Output the [X, Y] coordinate of the center of the cell containing the given text.  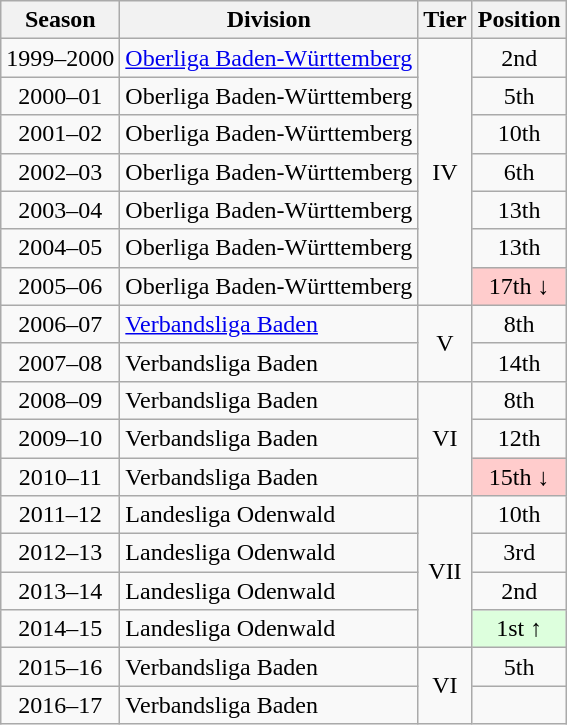
12th [519, 438]
1st ↑ [519, 629]
15th ↓ [519, 477]
2016–17 [60, 705]
6th [519, 172]
2000–01 [60, 96]
1999–2000 [60, 58]
Tier [446, 20]
2008–09 [60, 400]
2006–07 [60, 324]
17th ↓ [519, 286]
2004–05 [60, 248]
2007–08 [60, 362]
3rd [519, 553]
2001–02 [60, 134]
2005–06 [60, 286]
2010–11 [60, 477]
2014–15 [60, 629]
2013–14 [60, 591]
VII [446, 572]
Season [60, 20]
2015–16 [60, 667]
V [446, 343]
2012–13 [60, 553]
2009–10 [60, 438]
2003–04 [60, 210]
Position [519, 20]
Division [269, 20]
IV [446, 172]
14th [519, 362]
2002–03 [60, 172]
2011–12 [60, 515]
